Output the (X, Y) coordinate of the center of the cell containing the given text.  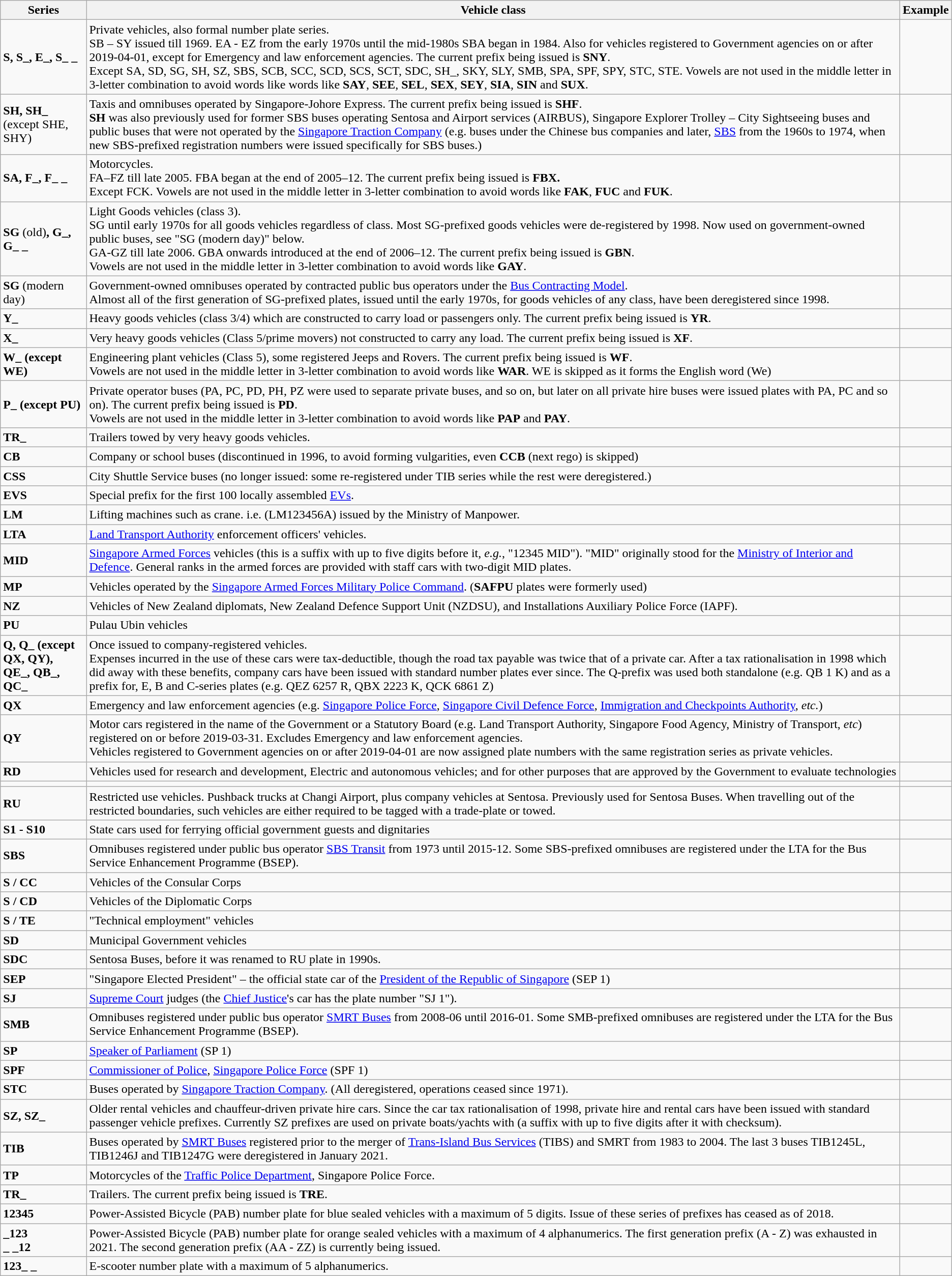
S / CD (44, 902)
SG (modern day) (44, 292)
City Shuttle Service buses (no longer issued: some re-registered under TIB series while the rest were deregistered.) (493, 476)
TIB (44, 1149)
Very heavy goods vehicles (Class 5/prime movers) not constructed to carry any load. The current prefix being issued is XF. (493, 338)
NZ (44, 606)
Vehicles of New Zealand diplomats, New Zealand Defence Support Unit (NZDSU), and Installations Auxiliary Police Force (IAPF). (493, 606)
E-scooter number plate with a maximum of 5 alphanumerics. (493, 1266)
QY (44, 738)
Pulau Ubin vehicles (493, 625)
Example (926, 10)
SEP (44, 979)
Commissioner of Police, Singapore Police Force (SPF 1) (493, 1070)
Emergency and law enforcement agencies (e.g. Singapore Police Force, Singapore Civil Defence Force, Immigration and Checkpoints Authority, etc.) (493, 705)
SPF (44, 1070)
W_ (except WE) (44, 364)
Sentosa Buses, before it was renamed to RU plate in 1990s. (493, 960)
SDC (44, 960)
Vehicles of the Diplomatic Corps (493, 902)
MP (44, 587)
S / TE (44, 921)
Special prefix for the first 100 locally assembled EVs. (493, 496)
Trailers towed by very heavy goods vehicles. (493, 437)
123_ _ (44, 1266)
Trailers. The current prefix being issued is TRE. (493, 1194)
STC (44, 1089)
SBS (44, 856)
SJ (44, 998)
"Singapore Elected President" – the official state car of the President of the Republic of Singapore (SEP 1) (493, 979)
Vehicle class (493, 10)
Supreme Court judges (the Chief Justice's car has the plate number "SJ 1"). (493, 998)
Speaker of Parliament (SP 1) (493, 1051)
SA, F_, F_ _ (44, 178)
SG (old), G_, G_ _ (44, 239)
LM (44, 515)
EVS (44, 496)
SMB (44, 1025)
"Technical employment" vehicles (493, 921)
S, S_, E_, S_ _ (44, 57)
SD (44, 940)
_123_ _12 (44, 1239)
Buses operated by Singapore Traction Company. (All deregistered, operations ceased since 1971). (493, 1089)
Municipal Government vehicles (493, 940)
Company or school buses (discontinued in 1996, to avoid forming vulgarities, even CCB (next rego) is skipped) (493, 456)
TP (44, 1175)
Series (44, 10)
X_ (44, 338)
12345 (44, 1213)
MID (44, 561)
LTA (44, 534)
Land Transport Authority enforcement officers' vehicles. (493, 534)
CB (44, 456)
Heavy goods vehicles (class 3/4) which are constructed to carry load or passengers only. The current prefix being issued is YR. (493, 318)
RU (44, 803)
Y_ (44, 318)
Motorcycles of the Traffic Police Department, Singapore Police Force. (493, 1175)
S / CC (44, 882)
SH, SH_ (except SHE, SHY) (44, 124)
S1 - S10 (44, 829)
SZ, SZ_ (44, 1115)
Vehicles of the Consular Corps (493, 882)
PU (44, 625)
QX (44, 705)
SP (44, 1051)
Q, Q_ (except QX, QY),QE_, QB_, QC_ (44, 665)
Vehicles operated by the Singapore Armed Forces Military Police Command. (SAFPU plates were formerly used) (493, 587)
CSS (44, 476)
P_ (except PU) (44, 404)
RD (44, 771)
State cars used for ferrying official government guests and dignitaries (493, 829)
Lifting machines such as crane. i.e. (LM123456A) issued by the Ministry of Manpower. (493, 515)
